Locate the cell with the specified text and output its (X, Y) center coordinate. 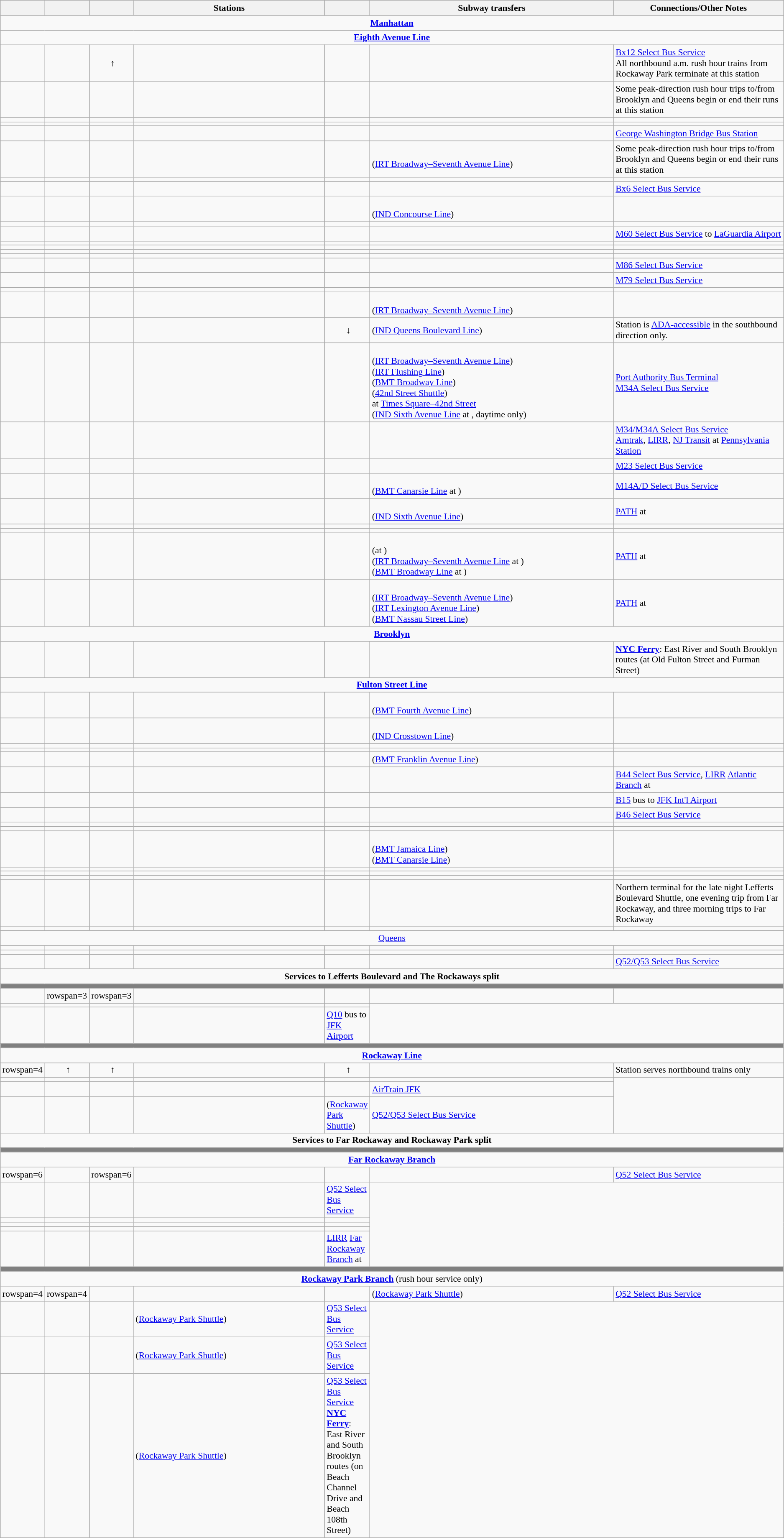
(IND Crosstown Line) (492, 731)
Services to Far Rockaway and Rockaway Park split (392, 1140)
(at ) (IRT Broadway–Seventh Avenue Line at ) (BMT Broadway Line at ) (492, 556)
AirTrain JFK (492, 1089)
M79 Select Bus Service (698, 281)
M60 Select Bus Service to LaGuardia Airport (698, 234)
Q53 Select Bus Service NYC Ferry: East River and South Brooklyn routes (on Beach Channel Drive and Beach 108th Street) (347, 1456)
Subway transfers (492, 8)
Fulton Street Line (392, 685)
B44 Select Bus Service, LIRR Atlantic Branch at (698, 779)
Bx12 Select Bus ServiceAll northbound a.m. rush hour trains from Rockaway Park terminate at this station (698, 64)
(IND Concourse Line) (492, 209)
Far Rockaway Branch (392, 1160)
(BMT Jamaica Line) (BMT Canarsie Line) (492, 849)
Manhattan (392, 23)
Stations (229, 8)
M34/M34A Select Bus ServiceAmtrak, LIRR, NJ Transit at Pennsylvania Station (698, 440)
B46 Select Bus Service (698, 815)
Rockaway Line (392, 1055)
Station is ADA-accessible in the southbound direction only. (698, 330)
Northern terminal for the late night Lefferts Boulevard Shuttle, one evening trip from Far Rockaway, and three morning trips to Far Rockaway (698, 903)
Station serves northbound trains only (698, 1070)
Q10 bus to JFK Airport (347, 1025)
M86 Select Bus Service (698, 266)
M14A/D Select Bus Service (698, 486)
Bx6 Select Bus Service (698, 189)
LIRR Far Rockaway Branch at (347, 1249)
Services to Lefferts Boulevard and The Rockaways split (392, 977)
(IND Queens Boulevard Line) (492, 330)
George Washington Bridge Bus Station (698, 134)
M23 Select Bus Service (698, 466)
(BMT Canarsie Line at ) (492, 486)
Eighth Avenue Line (392, 38)
Connections/Other Notes (698, 8)
(BMT Franklin Avenue Line) (492, 760)
Queens (392, 938)
Port Authority Bus TerminalM34A Select Bus Service (698, 383)
(IND Sixth Avenue Line) (492, 512)
↓ (347, 330)
Brooklyn (392, 634)
Rockaway Park Branch (rush hour service only) (392, 1279)
(IRT Broadway–Seventh Avenue Line) (IRT Lexington Avenue Line) (BMT Nassau Street Line) (492, 603)
B15 bus to JFK Int'l Airport (698, 800)
NYC Ferry: East River and South Brooklyn routes (at Old Fulton Street and Furman Street) (698, 660)
(BMT Fourth Avenue Line) (492, 705)
